Return (x, y) of the center of cell containing provided text 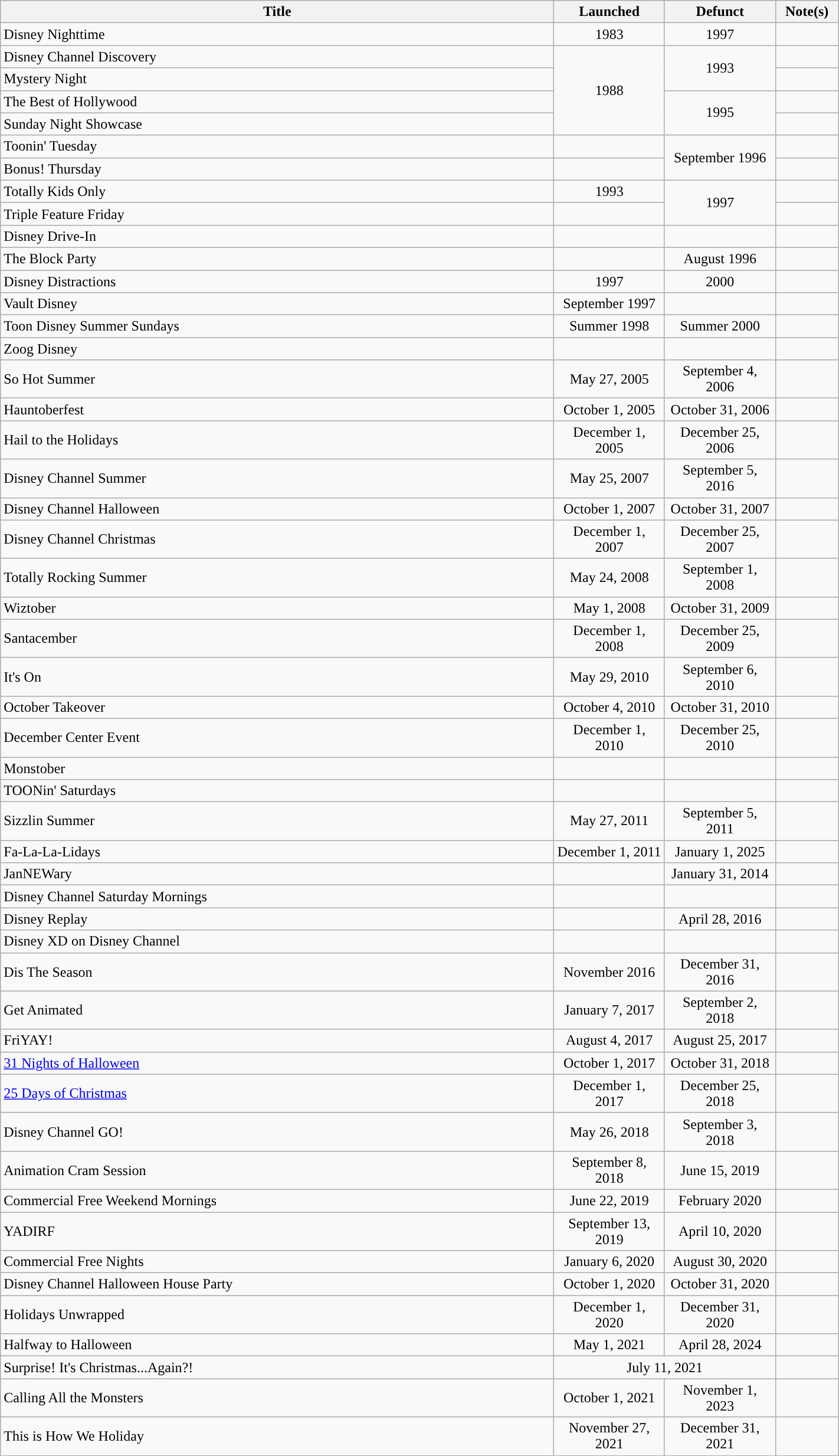
October Takeover (277, 707)
October 1, 2020 (609, 1284)
The Block Party (277, 259)
Disney Replay (277, 919)
Calling All the Monsters (277, 1398)
Disney Distractions (277, 282)
January 7, 2017 (609, 1010)
December 1, 2005 (609, 440)
September 3, 2018 (720, 1132)
October 1, 2007 (609, 509)
Animation Cram Session (277, 1170)
July 11, 2021 (664, 1367)
December Center Event (277, 738)
TOONin' Saturdays (277, 791)
October 31, 2009 (720, 608)
Holidays Unwrapped (277, 1315)
Monstober (277, 768)
Disney Nighttime (277, 34)
Zoog Disney (277, 349)
September 6, 2010 (720, 676)
January 31, 2014 (720, 874)
October 31, 2020 (720, 1284)
December 1, 2011 (609, 852)
December 25, 2007 (720, 539)
Disney Channel Discovery (277, 57)
Hail to the Holidays (277, 440)
JanNEWary (277, 874)
September 5, 2016 (720, 478)
November 1, 2023 (720, 1398)
1988 (609, 90)
It's On (277, 676)
The Best of Hollywood (277, 102)
Totally Kids Only (277, 191)
Launched (609, 12)
September 2, 2018 (720, 1010)
Sunday Night Showcase (277, 124)
Title (277, 12)
Surprise! It's Christmas...Again?! (277, 1367)
September 8, 2018 (609, 1170)
Mystery Night (277, 79)
December 31, 2020 (720, 1315)
Summer 2000 (720, 326)
August 30, 2020 (720, 1262)
April 10, 2020 (720, 1231)
April 28, 2016 (720, 919)
December 25, 2009 (720, 639)
May 29, 2010 (609, 676)
Disney Channel Summer (277, 478)
May 24, 2008 (609, 577)
October 31, 2018 (720, 1063)
August 25, 2017 (720, 1041)
September 13, 2019 (609, 1231)
October 1, 2017 (609, 1063)
25 Days of Christmas (277, 1093)
This is How We Holiday (277, 1437)
Totally Rocking Summer (277, 577)
August 4, 2017 (609, 1041)
Disney Channel Halloween House Party (277, 1284)
May 1, 2021 (609, 1345)
January 6, 2020 (609, 1262)
June 22, 2019 (609, 1200)
May 1, 2008 (609, 608)
Triple Feature Friday (277, 214)
So Hot Summer (277, 379)
November 27, 2021 (609, 1437)
February 2020 (720, 1200)
October 31, 2006 (720, 410)
Hauntoberfest (277, 410)
2000 (720, 282)
Fa-La-La-Lidays (277, 852)
December 31, 2016 (720, 971)
December 1, 2008 (609, 639)
1995 (720, 113)
Disney Channel Halloween (277, 509)
31 Nights of Halloween (277, 1063)
Commercial Free Nights (277, 1262)
January 1, 2025 (720, 852)
October 1, 2005 (609, 410)
October 31, 2010 (720, 707)
December 1, 2010 (609, 738)
December 25, 2010 (720, 738)
Wiztober (277, 608)
April 28, 2024 (720, 1345)
Disney Channel Christmas (277, 539)
October 1, 2021 (609, 1398)
December 1, 2020 (609, 1315)
Disney Channel Saturday Mornings (277, 896)
Toon Disney Summer Sundays (277, 326)
December 31, 2021 (720, 1437)
May 25, 2007 (609, 478)
Get Animated (277, 1010)
December 25, 2006 (720, 440)
May 27, 2011 (609, 822)
June 15, 2019 (720, 1170)
Toonin' Tuesday (277, 146)
December 25, 2018 (720, 1093)
May 27, 2005 (609, 379)
May 26, 2018 (609, 1132)
Note(s) (807, 12)
Dis The Season (277, 971)
October 31, 2007 (720, 509)
Halfway to Halloween (277, 1345)
October 4, 2010 (609, 707)
Sizzlin Summer (277, 822)
Disney Drive-In (277, 236)
November 2016 (609, 971)
Commercial Free Weekend Mornings (277, 1200)
1983 (609, 34)
Disney Channel GO! (277, 1132)
Bonus! Thursday (277, 169)
December 1, 2007 (609, 539)
Vault Disney (277, 304)
September 1997 (609, 304)
December 1, 2017 (609, 1093)
Summer 1998 (609, 326)
FriYAY! (277, 1041)
Defunct (720, 12)
September 1996 (720, 158)
August 1996 (720, 259)
September 4, 2006 (720, 379)
Santacember (277, 639)
September 5, 2011 (720, 822)
Disney XD on Disney Channel (277, 941)
September 1, 2008 (720, 577)
YADIRF (277, 1231)
